Return the (x, y) coordinate for the center point of the cell that contains the specified text.  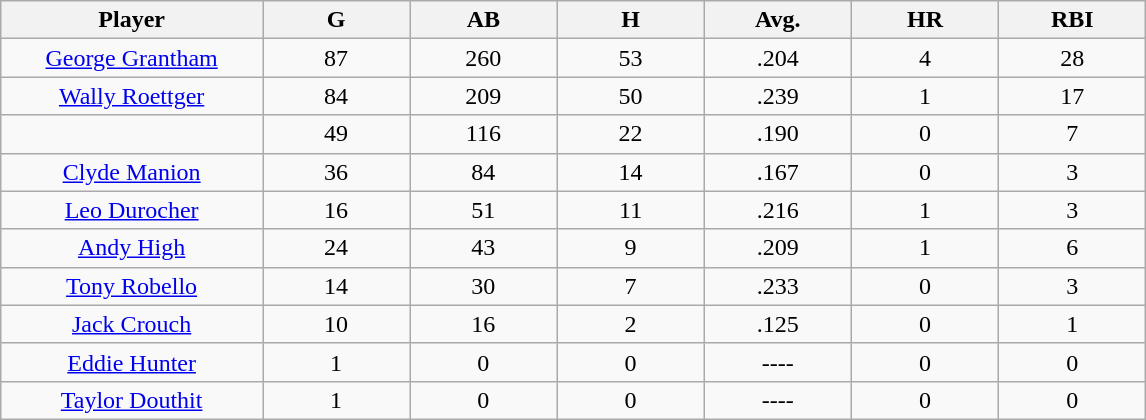
Wally Roettger (132, 96)
.216 (778, 210)
260 (484, 58)
.233 (778, 286)
6 (1072, 248)
Andy High (132, 248)
H (630, 20)
22 (630, 134)
51 (484, 210)
Leo Durocher (132, 210)
30 (484, 286)
.125 (778, 324)
Eddie Hunter (132, 362)
2 (630, 324)
G (336, 20)
17 (1072, 96)
116 (484, 134)
Clyde Manion (132, 172)
87 (336, 58)
.204 (778, 58)
Taylor Douthit (132, 400)
43 (484, 248)
.239 (778, 96)
AB (484, 20)
50 (630, 96)
Tony Robello (132, 286)
28 (1072, 58)
George Grantham (132, 58)
RBI (1072, 20)
9 (630, 248)
4 (924, 58)
11 (630, 210)
HR (924, 20)
Avg. (778, 20)
.167 (778, 172)
53 (630, 58)
Jack Crouch (132, 324)
49 (336, 134)
10 (336, 324)
Player (132, 20)
36 (336, 172)
.190 (778, 134)
209 (484, 96)
24 (336, 248)
.209 (778, 248)
